Identify which cell holds the provided text, then report its [x, y] central coordinate. 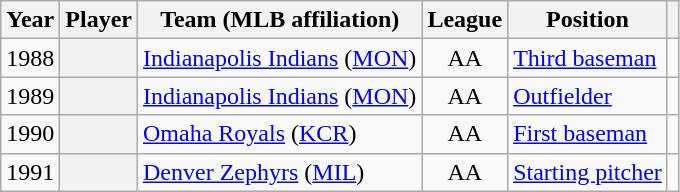
Position [588, 20]
Player [99, 20]
1990 [30, 134]
Omaha Royals (KCR) [280, 134]
1988 [30, 58]
First baseman [588, 134]
Year [30, 20]
Starting pitcher [588, 172]
1989 [30, 96]
Denver Zephyrs (MIL) [280, 172]
1991 [30, 172]
League [465, 20]
Outfielder [588, 96]
Team (MLB affiliation) [280, 20]
Third baseman [588, 58]
